Search for the cell housing the specified text and yield its (X, Y) center coordinate. 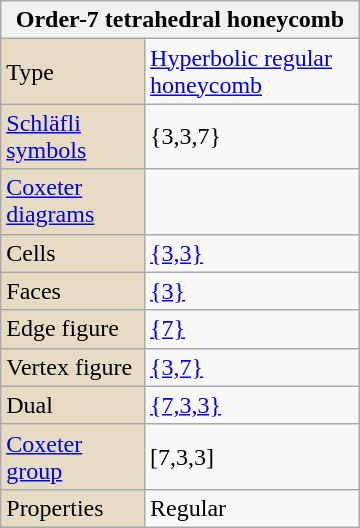
Type (73, 72)
Schläfli symbols (73, 136)
Faces (73, 291)
Regular (252, 508)
Coxeter group (73, 456)
{3,7} (252, 367)
Order-7 tetrahedral honeycomb (180, 20)
Vertex figure (73, 367)
Edge figure (73, 329)
Hyperbolic regular honeycomb (252, 72)
{7,3,3} (252, 405)
{3,3,7} (252, 136)
Coxeter diagrams (73, 202)
{3} (252, 291)
[7,3,3] (252, 456)
Properties (73, 508)
Dual (73, 405)
Cells (73, 253)
{7} (252, 329)
{3,3} (252, 253)
